Search for the cell housing the specified text and yield its (X, Y) center coordinate. 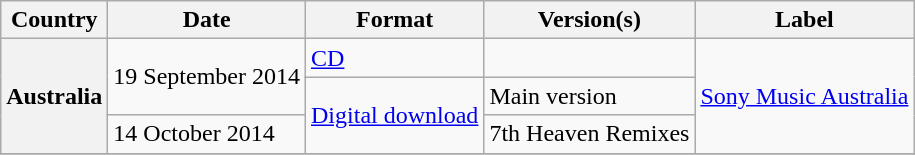
CD (395, 58)
Format (395, 20)
14 October 2014 (207, 134)
Main version (590, 96)
Date (207, 20)
Digital download (395, 115)
Australia (54, 96)
Country (54, 20)
Sony Music Australia (804, 96)
19 September 2014 (207, 77)
Label (804, 20)
Version(s) (590, 20)
7th Heaven Remixes (590, 134)
